From the cell containing the given text, extract its center point as (x, y) coordinate. 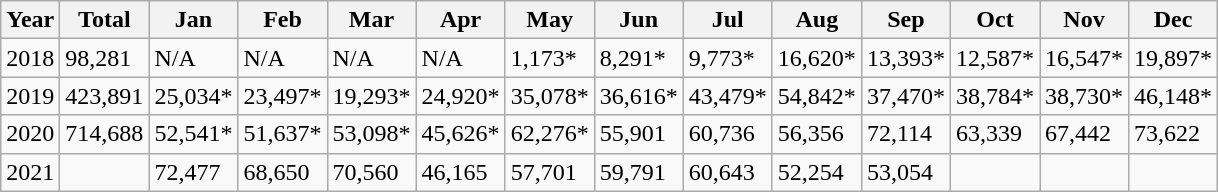
16,547* (1084, 58)
May (550, 20)
Year (30, 20)
60,736 (728, 134)
Aug (816, 20)
43,479* (728, 96)
54,842* (816, 96)
Jan (194, 20)
2021 (30, 172)
52,254 (816, 172)
1,173* (550, 58)
2018 (30, 58)
60,643 (728, 172)
46,148* (1174, 96)
24,920* (460, 96)
68,650 (282, 172)
52,541* (194, 134)
63,339 (994, 134)
73,622 (1174, 134)
Total (104, 20)
19,897* (1174, 58)
Apr (460, 20)
57,701 (550, 172)
13,393* (906, 58)
Jul (728, 20)
72,114 (906, 134)
25,034* (194, 96)
2020 (30, 134)
53,054 (906, 172)
12,587* (994, 58)
23,497* (282, 96)
51,637* (282, 134)
72,477 (194, 172)
62,276* (550, 134)
59,791 (638, 172)
16,620* (816, 58)
67,442 (1084, 134)
2019 (30, 96)
46,165 (460, 172)
Mar (372, 20)
38,730* (1084, 96)
56,356 (816, 134)
8,291* (638, 58)
423,891 (104, 96)
35,078* (550, 96)
9,773* (728, 58)
45,626* (460, 134)
Nov (1084, 20)
53,098* (372, 134)
98,281 (104, 58)
37,470* (906, 96)
19,293* (372, 96)
Sep (906, 20)
Feb (282, 20)
70,560 (372, 172)
36,616* (638, 96)
714,688 (104, 134)
Oct (994, 20)
Dec (1174, 20)
Jun (638, 20)
55,901 (638, 134)
38,784* (994, 96)
